Search for the cell housing the specified text and yield its [X, Y] center coordinate. 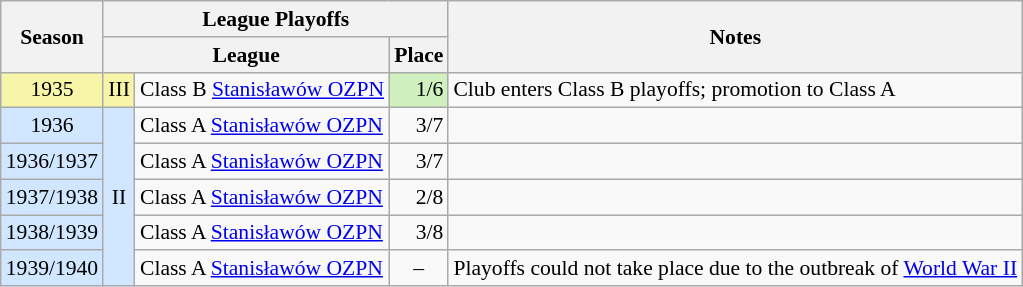
Place [418, 55]
1936 [52, 126]
2/8 [418, 197]
1935 [52, 90]
1939/1940 [52, 269]
League [246, 55]
Class B Stanisławów OZPN [262, 90]
3/8 [418, 233]
Club enters Class B playoffs; promotion to Class A [735, 90]
1/6 [418, 90]
Notes [735, 36]
Playoffs could not take place due to the outbreak of World War II [735, 269]
– [418, 269]
Season [52, 36]
III [119, 90]
League Playoffs [276, 19]
1938/1939 [52, 233]
1936/1937 [52, 162]
1937/1938 [52, 197]
II [119, 197]
